Provide the (x, y) coordinate of the cell's center where the given text is located.  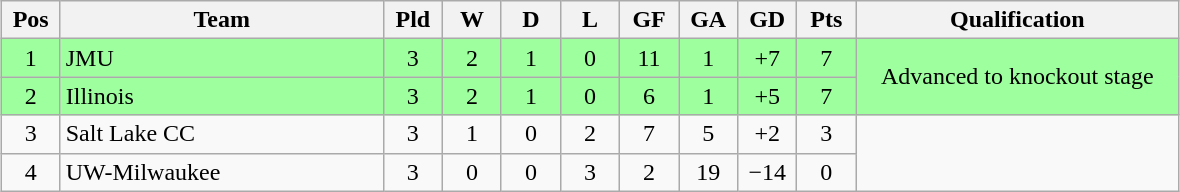
5 (708, 134)
+2 (768, 134)
Illinois (222, 96)
11 (650, 58)
6 (650, 96)
Salt Lake CC (222, 134)
JMU (222, 58)
UW-Milwaukee (222, 172)
Qualification (1018, 20)
4 (30, 172)
+7 (768, 58)
19 (708, 172)
+5 (768, 96)
Advanced to knockout stage (1018, 77)
−14 (768, 172)
GA (708, 20)
GD (768, 20)
Team (222, 20)
Pts (826, 20)
Pld (412, 20)
Pos (30, 20)
D (530, 20)
W (472, 20)
L (590, 20)
GF (650, 20)
